Determine the (X, Y) coordinate at the center of the cell enclosing the given text.  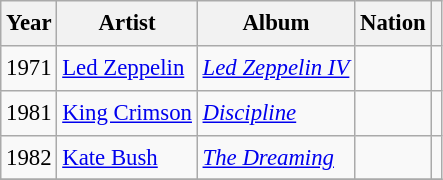
Kate Bush (127, 158)
Year (29, 24)
Discipline (276, 114)
Artist (127, 24)
King Crimson (127, 114)
1982 (29, 158)
1981 (29, 114)
The Dreaming (276, 158)
Led Zeppelin (127, 68)
Album (276, 24)
Nation (393, 24)
1971 (29, 68)
Led Zeppelin IV (276, 68)
